Extract the (x, y) coordinate from the center of the cell holding the provided text.  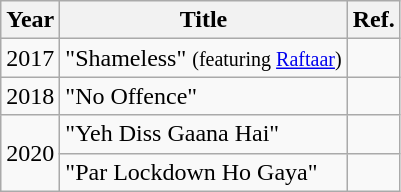
2018 (30, 96)
2017 (30, 58)
2020 (30, 153)
"Yeh Diss Gaana Hai" (204, 134)
Ref. (374, 20)
"Par Lockdown Ho Gaya" (204, 172)
Year (30, 20)
"Shameless" (featuring Raftaar) (204, 58)
"No Offence" (204, 96)
Title (204, 20)
